Pinpoint the cell where the given text exists, returning its (X, Y) midpoint coordinate. 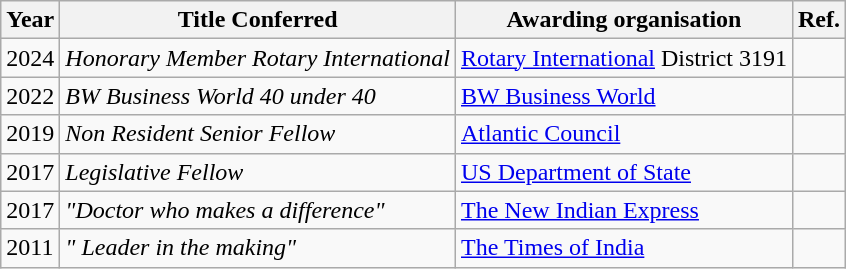
Title Conferred (258, 20)
Year (30, 20)
2022 (30, 96)
" Leader in the making" (258, 248)
2011 (30, 248)
BW Business World 40 under 40 (258, 96)
BW Business World (624, 96)
Honorary Member Rotary International (258, 58)
Rotary International District 3191 (624, 58)
The New Indian Express (624, 210)
2024 (30, 58)
2019 (30, 134)
"Doctor who makes a difference" (258, 210)
Legislative Fellow (258, 172)
Ref. (818, 20)
The Times of India (624, 248)
Non Resident Senior Fellow (258, 134)
US Department of State (624, 172)
Atlantic Council (624, 134)
Awarding organisation (624, 20)
